Extract the [X, Y] coordinate from the center of the cell holding the provided text.  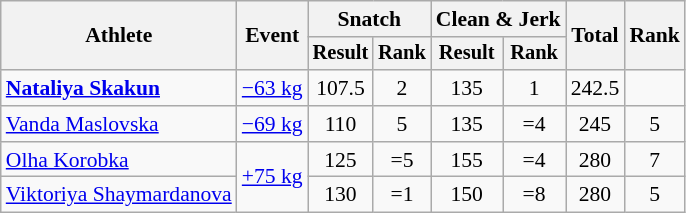
1 [534, 88]
125 [341, 160]
Clean & Jerk [498, 19]
Snatch [370, 19]
107.5 [341, 88]
Viktoriya Shaymardanova [119, 195]
2 [402, 88]
245 [596, 124]
242.5 [596, 88]
−63 kg [272, 88]
155 [467, 160]
Vanda Maslovska [119, 124]
150 [467, 195]
Nataliya Skakun [119, 88]
Athlete [119, 36]
=8 [534, 195]
−69 kg [272, 124]
+75 kg [272, 178]
110 [341, 124]
Event [272, 36]
7 [654, 160]
=1 [402, 195]
=5 [402, 160]
130 [341, 195]
Olha Korobka [119, 160]
Total [596, 36]
